Output the (x, y) coordinate of the center of the cell containing the given text.  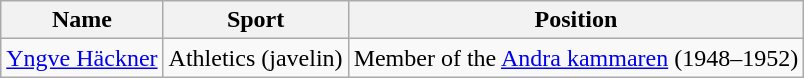
Position (576, 20)
Yngve Häckner (82, 58)
Member of the Andra kammaren (1948–1952) (576, 58)
Name (82, 20)
Athletics (javelin) (256, 58)
Sport (256, 20)
